From the cell containing the given text, extract its center point as (x, y) coordinate. 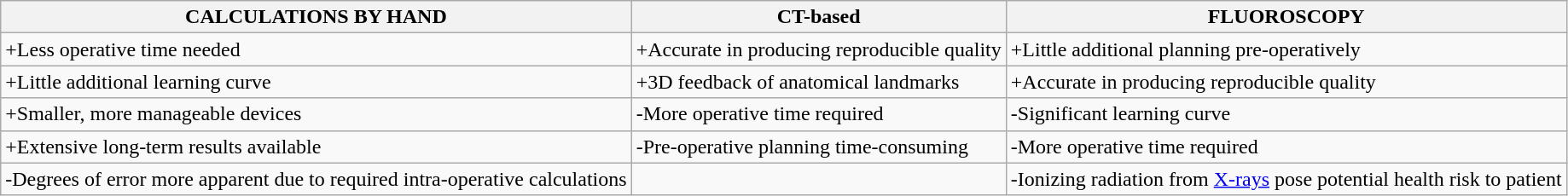
-Significant learning curve (1286, 114)
+Little additional planning pre-operatively (1286, 49)
+Extensive long-term results available (316, 147)
CALCULATIONS BY HAND (316, 17)
+3D feedback of anatomical landmarks (819, 82)
-Ionizing radiation from X-rays pose potential health risk to patient (1286, 179)
-Pre-operative planning time-consuming (819, 147)
+Little additional learning curve (316, 82)
+Smaller, more manageable devices (316, 114)
-Degrees of error more apparent due to required intra-operative calculations (316, 179)
CT-based (819, 17)
+Less operative time needed (316, 49)
FLUOROSCOPY (1286, 17)
